Determine the (X, Y) coordinate at the center of the cell enclosing the given text.  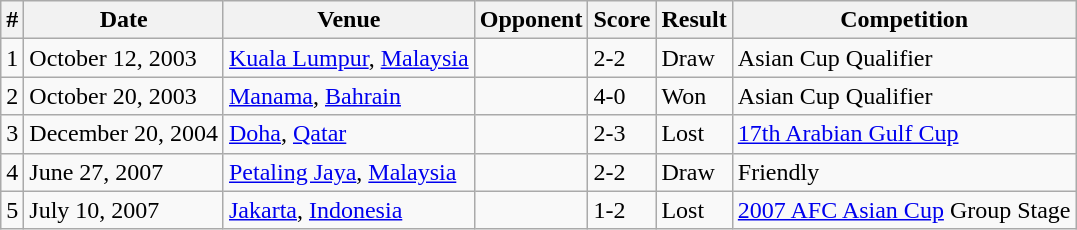
Doha, Qatar (348, 134)
5 (12, 210)
1-2 (622, 210)
Score (622, 20)
2 (12, 96)
July 10, 2007 (124, 210)
3 (12, 134)
Kuala Lumpur, Malaysia (348, 58)
4-0 (622, 96)
June 27, 2007 (124, 172)
Competition (904, 20)
2007 AFC Asian Cup Group Stage (904, 210)
# (12, 20)
Venue (348, 20)
Manama, Bahrain (348, 96)
Result (694, 20)
December 20, 2004 (124, 134)
1 (12, 58)
Won (694, 96)
October 12, 2003 (124, 58)
Jakarta, Indonesia (348, 210)
17th Arabian Gulf Cup (904, 134)
4 (12, 172)
October 20, 2003 (124, 96)
Date (124, 20)
2-3 (622, 134)
Friendly (904, 172)
Opponent (531, 20)
Petaling Jaya, Malaysia (348, 172)
